Return [X, Y] of the center of cell containing provided text 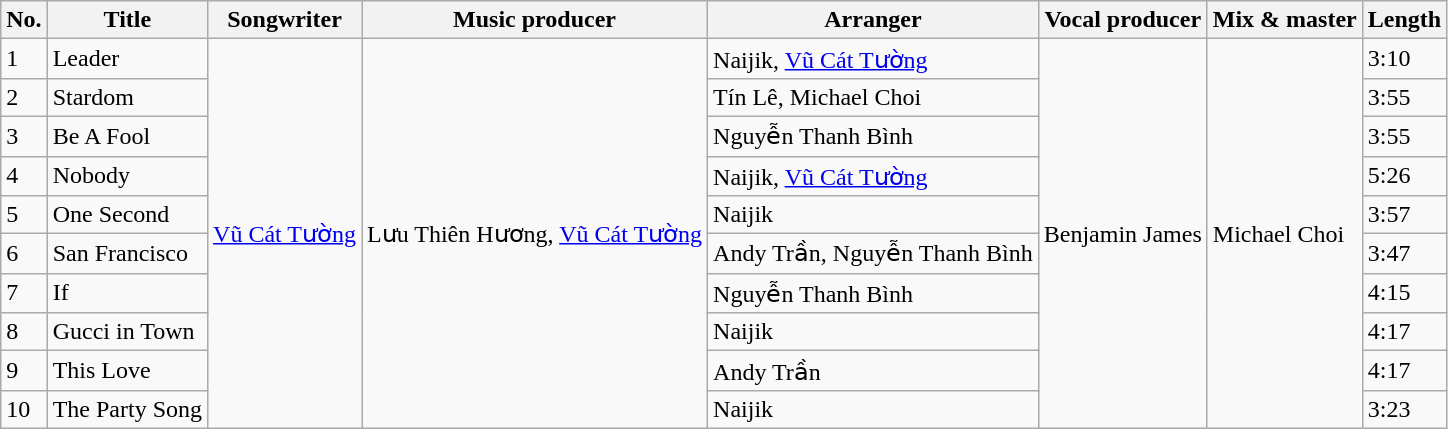
3:10 [1404, 59]
Music producer [535, 20]
6 [24, 254]
1 [24, 59]
Mix & master [1284, 20]
4 [24, 176]
Leader [127, 59]
Vũ Cát Tường [285, 234]
Lưu Thiên Hương, Vũ Cát Tường [535, 234]
Length [1404, 20]
No. [24, 20]
One Second [127, 215]
3:47 [1404, 254]
Andy Trần, Nguyễn Thanh Bình [874, 254]
Be A Fool [127, 136]
3:57 [1404, 215]
5 [24, 215]
Title [127, 20]
7 [24, 293]
Michael Choi [1284, 234]
2 [24, 97]
Benjamin James [1122, 234]
This Love [127, 371]
Arranger [874, 20]
10 [24, 409]
5:26 [1404, 176]
If [127, 293]
Vocal producer [1122, 20]
Tín Lê, Michael Choi [874, 97]
The Party Song [127, 409]
9 [24, 371]
8 [24, 332]
San Francisco [127, 254]
3:23 [1404, 409]
Nobody [127, 176]
Andy Trần [874, 371]
Stardom [127, 97]
4:15 [1404, 293]
Gucci in Town [127, 332]
3 [24, 136]
Songwriter [285, 20]
